Return (X, Y) of the center of cell containing provided text 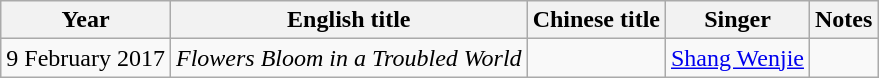
Singer (737, 20)
English title (348, 20)
Year (86, 20)
Notes (843, 20)
Flowers Bloom in a Troubled World (348, 58)
Chinese title (596, 20)
Shang Wenjie (737, 58)
9 February 2017 (86, 58)
